Return the (x, y) coordinate for the center point of the cell that contains the specified text.  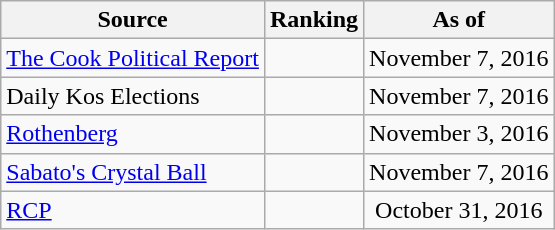
Rothenberg (133, 134)
Sabato's Crystal Ball (133, 172)
As of (459, 20)
Source (133, 20)
The Cook Political Report (133, 58)
Daily Kos Elections (133, 96)
RCP (133, 210)
Ranking (314, 20)
November 3, 2016 (459, 134)
October 31, 2016 (459, 210)
